Identify which cell holds the provided text, then report its [x, y] central coordinate. 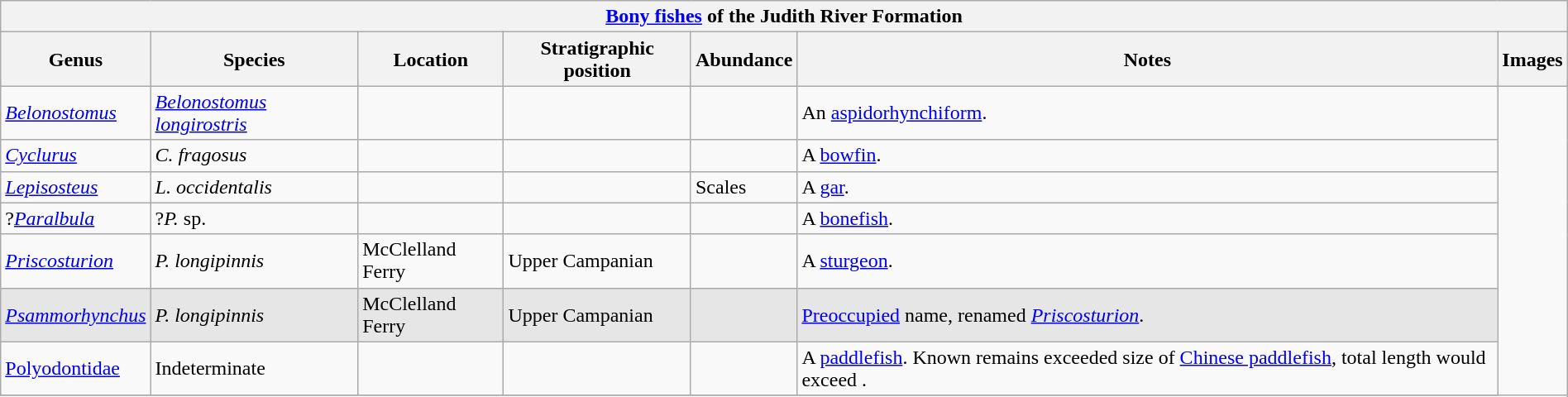
Notes [1148, 60]
C. fragosus [255, 155]
Abundance [743, 60]
Images [1532, 60]
Psammorhynchus [76, 314]
A gar. [1148, 187]
Preoccupied name, renamed Priscosturion. [1148, 314]
Species [255, 60]
A bowfin. [1148, 155]
An aspidorhynchiform. [1148, 112]
Bony fishes of the Judith River Formation [784, 17]
Stratigraphic position [597, 60]
Cyclurus [76, 155]
Belonostomus longirostris [255, 112]
Belonostomus [76, 112]
L. occidentalis [255, 187]
Indeterminate [255, 369]
Scales [743, 187]
?Paralbula [76, 218]
A paddlefish. Known remains exceeded size of Chinese paddlefish, total length would exceed . [1148, 369]
A sturgeon. [1148, 261]
Lepisosteus [76, 187]
Priscosturion [76, 261]
?P. sp. [255, 218]
Genus [76, 60]
Polyodontidae [76, 369]
A bonefish. [1148, 218]
Location [431, 60]
